Provide the [x, y] coordinate of the cell's center where the given text is located.  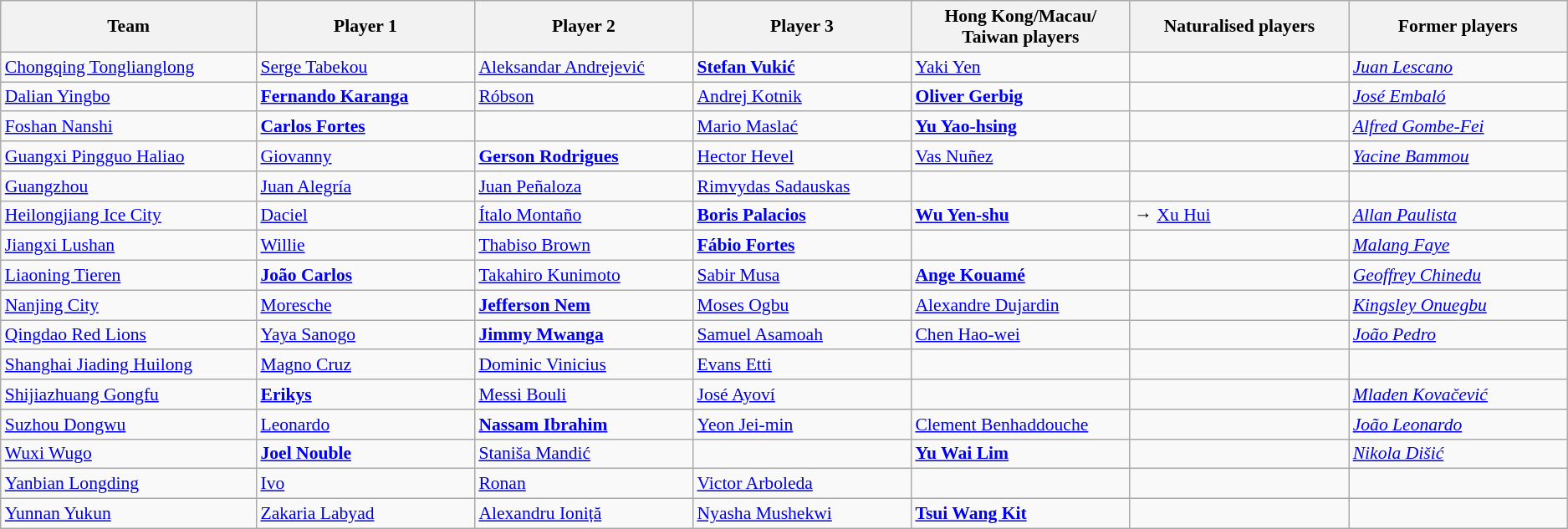
João Carlos [365, 276]
Ivo [365, 484]
Qingdao Red Lions [129, 335]
Nassam Ibrahim [584, 425]
Yunnan Yukun [129, 514]
Team [129, 27]
Fábio Fortes [801, 246]
Boris Palacios [801, 216]
Player 2 [584, 27]
Willie [365, 246]
Jimmy Mwanga [584, 335]
Róbson [584, 97]
Former players [1458, 27]
Mario Maslać [801, 127]
Yacine Bammou [1458, 156]
Ange Kouamé [1020, 276]
Sabir Musa [801, 276]
Victor Arboleda [801, 484]
Magno Cruz [365, 365]
Hong Kong/Macau/Taiwan players [1020, 27]
Allan Paulista [1458, 216]
Ítalo Montaño [584, 216]
Player 3 [801, 27]
Juan Peñaloza [584, 186]
Wu Yen-shu [1020, 216]
Heilongjiang Ice City [129, 216]
Fernando Karanga [365, 97]
Alfred Gombe-Fei [1458, 127]
Nikola Dišić [1458, 454]
Geoffrey Chinedu [1458, 276]
Dominic Vinicius [584, 365]
Evans Etti [801, 365]
Rimvydas Sadauskas [801, 186]
João Pedro [1458, 335]
Moresche [365, 305]
Dalian Yingbo [129, 97]
Malang Faye [1458, 246]
Yaki Yen [1020, 67]
Zakaria Labyad [365, 514]
Alexandre Dujardin [1020, 305]
Samuel Asamoah [801, 335]
Giovanny [365, 156]
Guangzhou [129, 186]
Foshan Nanshi [129, 127]
Liaoning Tieren [129, 276]
Stefan Vukić [801, 67]
Jiangxi Lushan [129, 246]
José Embaló [1458, 97]
Gerson Rodrigues [584, 156]
Takahiro Kunimoto [584, 276]
Jefferson Nem [584, 305]
Kingsley Onuegbu [1458, 305]
Chen Hao-wei [1020, 335]
Messi Bouli [584, 394]
Shijiazhuang Gongfu [129, 394]
Nyasha Mushekwi [801, 514]
Ronan [584, 484]
Aleksandar Andrejević [584, 67]
Yeon Jei-min [801, 425]
João Leonardo [1458, 425]
Serge Tabekou [365, 67]
Yaya Sanogo [365, 335]
Yu Wai Lim [1020, 454]
Erikys [365, 394]
Chongqing Tonglianglong [129, 67]
Alexandru Ioniță [584, 514]
Vas Nuñez [1020, 156]
Wuxi Wugo [129, 454]
Leonardo [365, 425]
Suzhou Dongwu [129, 425]
Yu Yao-hsing [1020, 127]
José Ayoví [801, 394]
Nanjing City [129, 305]
Shanghai Jiading Huilong [129, 365]
→ Xu Hui [1239, 216]
Joel Nouble [365, 454]
Naturalised players [1239, 27]
Moses Ogbu [801, 305]
Guangxi Pingguo Haliao [129, 156]
Yanbian Longding [129, 484]
Oliver Gerbig [1020, 97]
Juan Lescano [1458, 67]
Andrej Kotnik [801, 97]
Juan Alegría [365, 186]
Daciel [365, 216]
Tsui Wang Kit [1020, 514]
Clement Benhaddouche [1020, 425]
Carlos Fortes [365, 127]
Hector Hevel [801, 156]
Mladen Kovačević [1458, 394]
Player 1 [365, 27]
Thabiso Brown [584, 246]
Staniša Mandić [584, 454]
